Provide the (X, Y) coordinate of the cell's center where the given text is located.  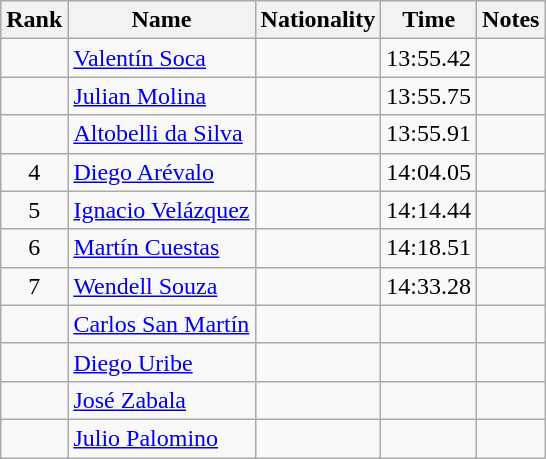
Diego Uribe (162, 362)
6 (34, 248)
Notes (511, 20)
Nationality (318, 20)
14:33.28 (429, 286)
Julian Molina (162, 96)
José Zabala (162, 400)
14:18.51 (429, 248)
Name (162, 20)
14:14.44 (429, 210)
Carlos San Martín (162, 324)
Rank (34, 20)
13:55.75 (429, 96)
13:55.42 (429, 58)
Martín Cuestas (162, 248)
Altobelli da Silva (162, 134)
13:55.91 (429, 134)
Ignacio Velázquez (162, 210)
Time (429, 20)
5 (34, 210)
7 (34, 286)
Valentín Soca (162, 58)
4 (34, 172)
Diego Arévalo (162, 172)
Wendell Souza (162, 286)
14:04.05 (429, 172)
Julio Palomino (162, 438)
